Pinpoint the cell where the given text exists, returning its [X, Y] midpoint coordinate. 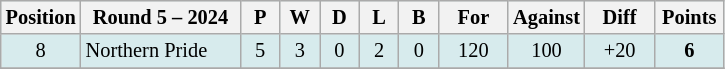
For [474, 17]
6 [689, 51]
Against [546, 17]
Round 5 – 2024 [161, 17]
Northern Pride [161, 51]
B [419, 17]
W [300, 17]
5 [260, 51]
2 [379, 51]
D [340, 17]
3 [300, 51]
Position [41, 17]
100 [546, 51]
Diff [620, 17]
+20 [620, 51]
Points [689, 17]
120 [474, 51]
L [379, 17]
P [260, 17]
8 [41, 51]
